Return (x, y) of the center of cell containing provided text 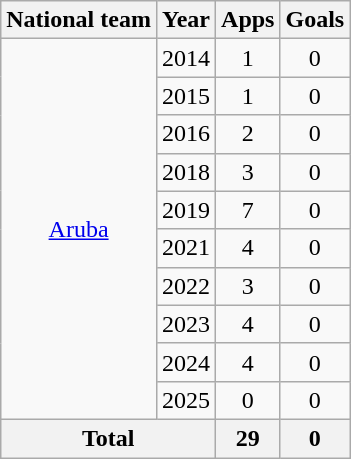
National team (79, 20)
Total (108, 438)
29 (248, 438)
Apps (248, 20)
2022 (186, 286)
2 (248, 134)
2021 (186, 248)
7 (248, 210)
Goals (315, 20)
Aruba (79, 230)
2025 (186, 400)
2023 (186, 324)
2014 (186, 58)
2016 (186, 134)
Year (186, 20)
2018 (186, 172)
2024 (186, 362)
2019 (186, 210)
2015 (186, 96)
